Extract the (X, Y) coordinate from the center of the cell holding the provided text.  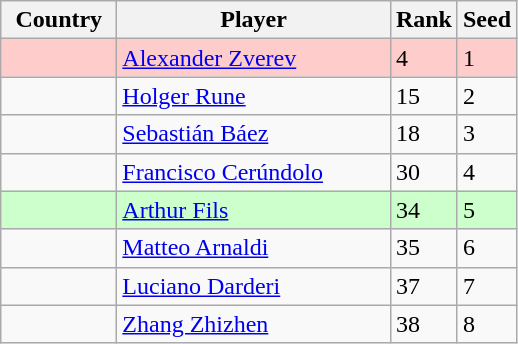
3 (486, 134)
30 (424, 172)
Luciano Darderi (254, 286)
8 (486, 324)
Matteo Arnaldi (254, 248)
35 (424, 248)
Country (59, 20)
Sebastián Báez (254, 134)
Player (254, 20)
Arthur Fils (254, 210)
2 (486, 96)
15 (424, 96)
18 (424, 134)
Rank (424, 20)
37 (424, 286)
1 (486, 58)
6 (486, 248)
7 (486, 286)
Holger Rune (254, 96)
38 (424, 324)
Zhang Zhizhen (254, 324)
5 (486, 210)
Francisco Cerúndolo (254, 172)
34 (424, 210)
Alexander Zverev (254, 58)
Seed (486, 20)
